Scan for the cell matching the given text and deliver its [X, Y] coordinate at center. 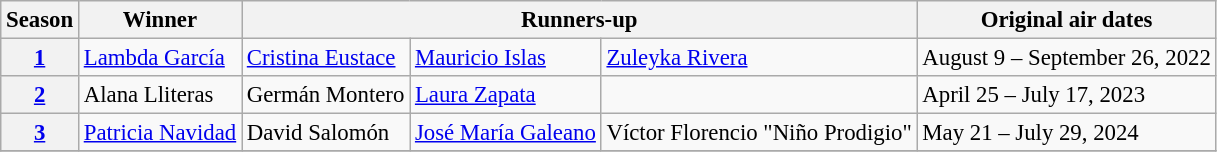
May 21 – July 29, 2024 [1066, 133]
2 [40, 95]
April 25 – July 17, 2023 [1066, 95]
José María Galeano [506, 133]
Patricia Navidad [160, 133]
David Salomón [326, 133]
1 [40, 58]
Víctor Florencio "Niño Prodigio" [759, 133]
Cristina Eustace [326, 58]
Alana Lliteras [160, 95]
Season [40, 20]
Mauricio Islas [506, 58]
Winner [160, 20]
Zuleyka Rivera [759, 58]
3 [40, 133]
Lambda García [160, 58]
August 9 – September 26, 2022 [1066, 58]
Runners-up [580, 20]
Original air dates [1066, 20]
Laura Zapata [506, 95]
Germán Montero [326, 95]
